For the text-containing cell, return its midpoint in [X, Y] coordinate format. 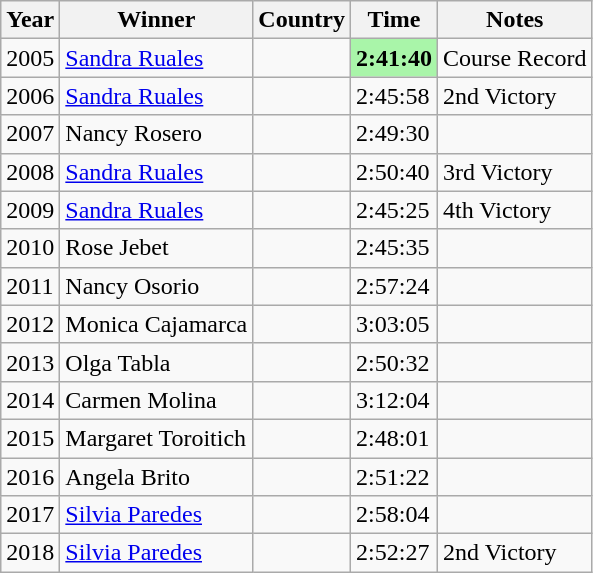
2017 [30, 515]
2010 [30, 248]
2:57:24 [394, 286]
2:41:40 [394, 58]
Year [30, 20]
Nancy Rosero [156, 134]
Time [394, 20]
2016 [30, 477]
2:48:01 [394, 438]
2012 [30, 324]
2:45:25 [394, 210]
3:12:04 [394, 400]
2:51:22 [394, 477]
2018 [30, 553]
2:50:40 [394, 172]
Winner [156, 20]
2015 [30, 438]
2006 [30, 96]
Course Record [515, 58]
Angela Brito [156, 477]
Rose Jebet [156, 248]
2007 [30, 134]
3:03:05 [394, 324]
2005 [30, 58]
2014 [30, 400]
Olga Tabla [156, 362]
2013 [30, 362]
2011 [30, 286]
4th Victory [515, 210]
2:50:32 [394, 362]
2008 [30, 172]
Carmen Molina [156, 400]
2:52:27 [394, 553]
2:45:58 [394, 96]
Country [302, 20]
Margaret Toroitich [156, 438]
2:45:35 [394, 248]
2:49:30 [394, 134]
Monica Cajamarca [156, 324]
2009 [30, 210]
3rd Victory [515, 172]
Notes [515, 20]
Nancy Osorio [156, 286]
2:58:04 [394, 515]
